Pinpoint the cell where the given text exists, returning its (x, y) midpoint coordinate. 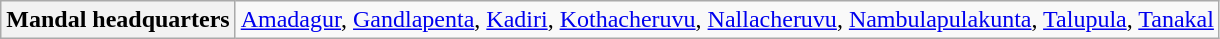
Mandal headquarters (118, 20)
Amadagur, Gandlapenta, Kadiri, Kothacheruvu, Nallacheruvu, Nambulapulakunta, Talupula, Tanakal (727, 20)
